From the cell containing the given text, extract its center point as [X, Y] coordinate. 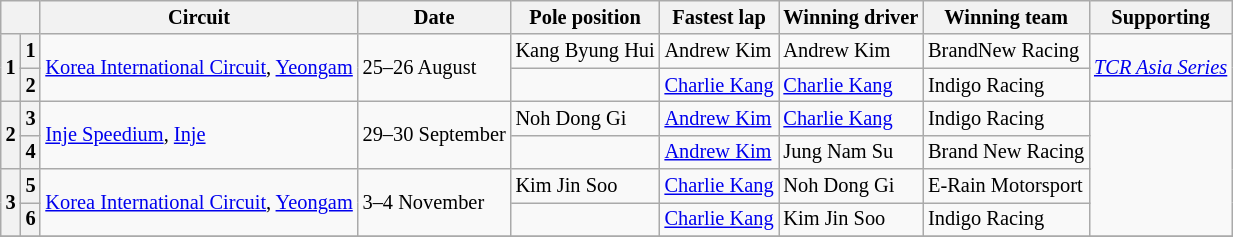
Brand New Racing [1006, 152]
TCR Asia Series [1160, 68]
Fastest lap [720, 17]
Supporting [1160, 17]
6 [31, 219]
Inje Speedium, Inje [198, 134]
Pole position [586, 17]
4 [31, 152]
Winning team [1006, 17]
Winning driver [850, 17]
29–30 September [434, 134]
25–26 August [434, 68]
3–4 November [434, 202]
E-Rain Motorsport [1006, 186]
5 [31, 186]
Date [434, 17]
BrandNew Racing [1006, 51]
Jung Nam Su [850, 152]
Kang Byung Hui [586, 51]
Circuit [198, 17]
